Scan for the cell matching the given text and deliver its [X, Y] coordinate at center. 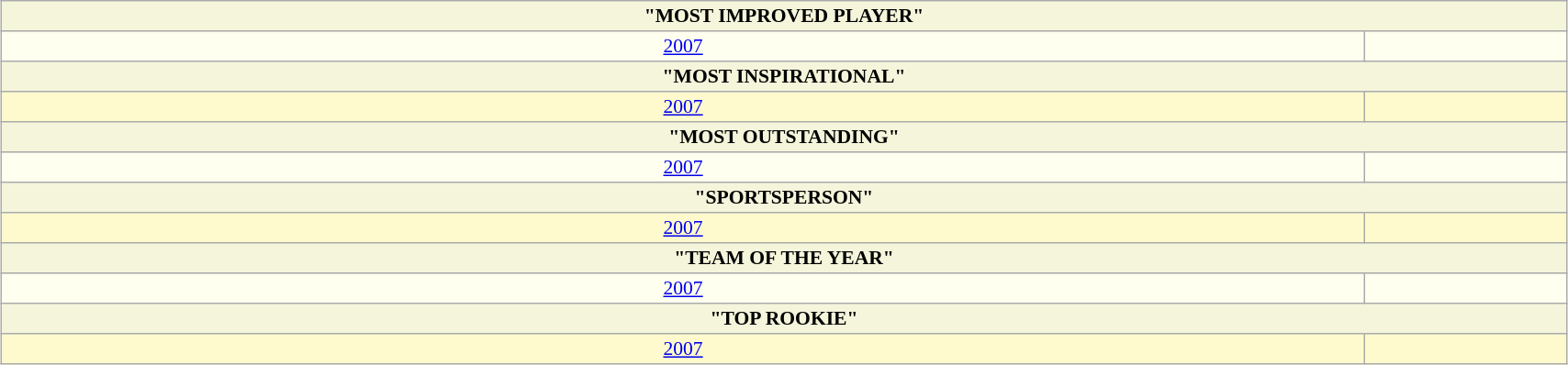
"MOST OUTSTANDING" [784, 138]
"SPORTSPERSON" [784, 198]
"MOST INSPIRATIONAL" [784, 77]
"MOST IMPROVED PLAYER" [784, 17]
"TEAM OF THE YEAR" [784, 259]
"TOP ROOKIE" [784, 319]
